Provide the (X, Y) coordinate of the cell's center where the given text is located.  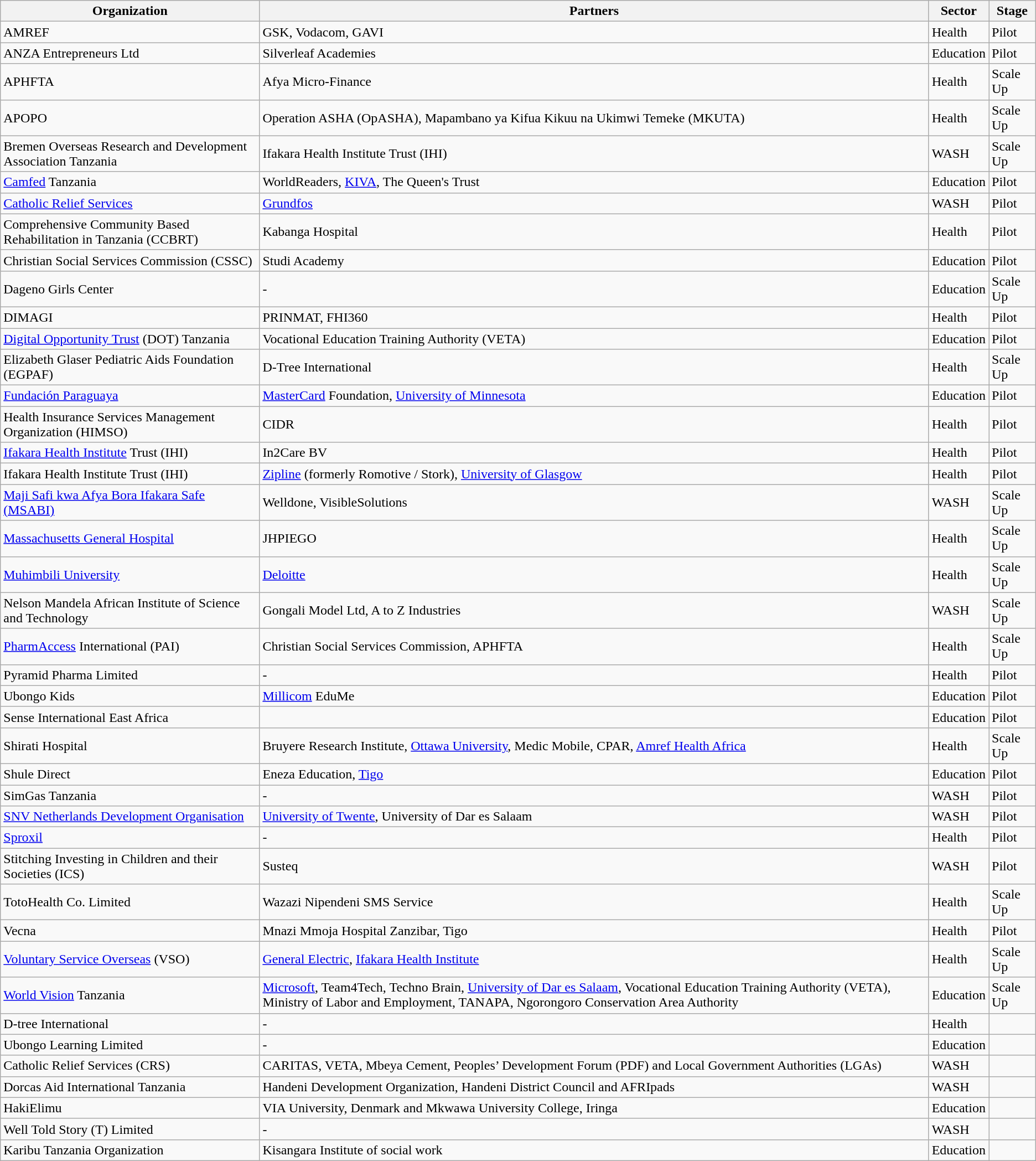
Millicom EduMe (594, 696)
PharmAccess International (PAI) (130, 647)
University of Twente, University of Dar es Salaam (594, 817)
Bremen Overseas Research and Development Association Tanzania (130, 154)
TotoHealth Co. Limited (130, 902)
Wazazi Nipendeni SMS Service (594, 902)
SNV Netherlands Development Organisation (130, 817)
Deloitte (594, 575)
Bruyere Research Institute, Ottawa University, Medic Mobile, CPAR, Amref Health Africa (594, 745)
Muhimbili University (130, 575)
Studi Academy (594, 260)
Sense International East Africa (130, 717)
Christian Social Services Commission (CSSC) (130, 260)
D-tree International (130, 1024)
In2Care BV (594, 453)
Comprehensive Community Based Rehabilitation in Tanzania (CCBRT) (130, 231)
Zipline (formerly Romotive / Stork), University of Glasgow (594, 474)
Dorcas Aid International Tanzania (130, 1087)
Organization (130, 11)
Karibu Tanzania Organization (130, 1150)
WorldReaders, KIVA, The Queen's Trust (594, 182)
Operation ASHA (OpASHA), Mapambano ya Kifua Kikuu na Ukimwi Temeke (MKUTA) (594, 117)
Christian Social Services Commission, APHFTA (594, 647)
Ubongo Learning Limited (130, 1045)
Sector (959, 11)
Afya Micro-Finance (594, 82)
Silverleaf Academies (594, 53)
Fundación Paraguaya (130, 396)
Shule Direct (130, 774)
Welldone, VisibleSolutions (594, 503)
Susteq (594, 866)
Voluntary Service Overseas (VSO) (130, 959)
Stage (1012, 11)
Partners (594, 11)
CIDR (594, 424)
World Vision Tanzania (130, 995)
Handeni Development Organization, Handeni District Council and AFRIpads (594, 1087)
APHFTA (130, 82)
GSK, Vodacom, GAVI (594, 32)
Ubongo Kids (130, 696)
Grundfos (594, 203)
JHPIEGO (594, 538)
Elizabeth Glaser Pediatric Aids Foundation (EGPAF) (130, 368)
General Electric, Ifakara Health Institute (594, 959)
Catholic Relief Services (CRS) (130, 1066)
VIA University, Denmark and Mkwawa University College, Iringa (594, 1108)
Stitching Investing in Children and their Societies (ICS) (130, 866)
Vecna (130, 931)
DIMAGI (130, 317)
Massachusetts General Hospital (130, 538)
Health Insurance Services Management Organization (HIMSO) (130, 424)
HakiElimu (130, 1108)
AMREF (130, 32)
Maji Safi kwa Afya Bora Ifakara Safe (MSABI) (130, 503)
ANZA Entrepreneurs Ltd (130, 53)
Digital Opportunity Trust (DOT) Tanzania (130, 338)
D-Tree International (594, 368)
Pyramid Pharma Limited (130, 675)
Vocational Education Training Authority (VETA) (594, 338)
Kabanga Hospital (594, 231)
CARITAS, VETA, Mbeya Cement, Peoples’ Development Forum (PDF) and Local Government Authorities (LGAs) (594, 1066)
MasterCard Foundation, University of Minnesota (594, 396)
Eneza Education, Tigo (594, 774)
Shirati Hospital (130, 745)
Sproxil (130, 838)
Nelson Mandela African Institute of Science and Technology (130, 610)
Kisangara Institute of social work (594, 1150)
Mnazi Mmoja Hospital Zanzibar, Tigo (594, 931)
PRINMAT, FHI360 (594, 317)
Well Told Story (T) Limited (130, 1129)
Dageno Girls Center (130, 289)
Catholic Relief Services (130, 203)
SimGas Tanzania (130, 796)
Gongali Model Ltd, A to Z Industries (594, 610)
APOPO (130, 117)
Camfed Tanzania (130, 182)
